Scan for the cell matching the given text and deliver its [X, Y] coordinate at center. 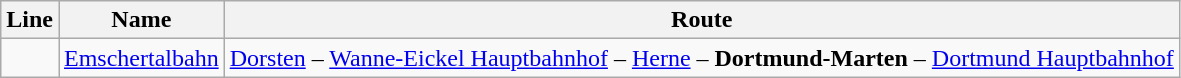
Emschertalbahn [141, 58]
Route [702, 20]
Line [30, 20]
Dorsten – Wanne-Eickel Hauptbahnhof – Herne – Dortmund-Marten – Dortmund Hauptbahnhof [702, 58]
Name [141, 20]
